Detect which cell encompasses the target text, then output its (x, y) center coordinate. 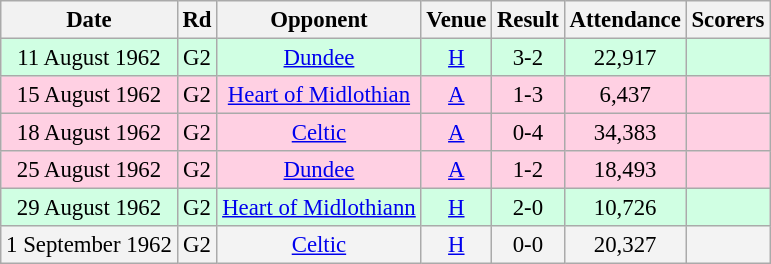
Heart of Midlothiann (319, 208)
Heart of Midlothian (319, 95)
10,726 (625, 208)
0-4 (528, 133)
Scorers (728, 20)
11 August 1962 (89, 58)
15 August 1962 (89, 95)
3-2 (528, 58)
1-3 (528, 95)
6,437 (625, 95)
22,917 (625, 58)
20,327 (625, 245)
25 August 1962 (89, 170)
0-0 (528, 245)
18,493 (625, 170)
Opponent (319, 20)
Date (89, 20)
34,383 (625, 133)
2-0 (528, 208)
Rd (197, 20)
1-2 (528, 170)
18 August 1962 (89, 133)
Venue (456, 20)
1 September 1962 (89, 245)
Result (528, 20)
29 August 1962 (89, 208)
Attendance (625, 20)
